Scan for the cell matching the given text and deliver its (X, Y) coordinate at center. 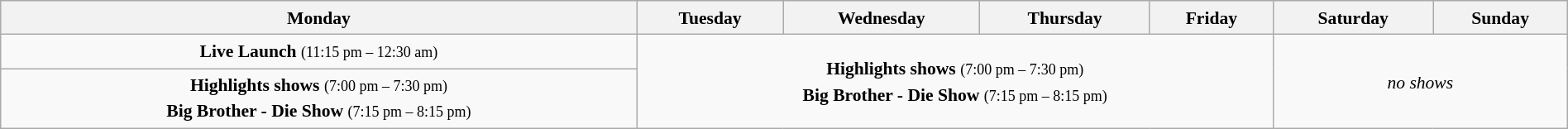
no shows (1420, 81)
Tuesday (710, 17)
Sunday (1500, 17)
Saturday (1353, 17)
Wednesday (882, 17)
Live Launch (11:15 pm – 12:30 am) (319, 51)
Friday (1211, 17)
Thursday (1065, 17)
Monday (319, 17)
